Pinpoint the cell where the given text exists, returning its (x, y) midpoint coordinate. 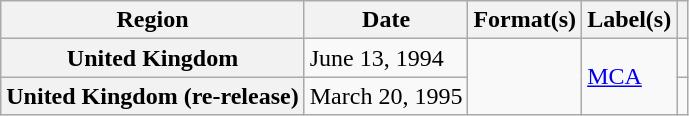
June 13, 1994 (386, 58)
Format(s) (525, 20)
United Kingdom (re-release) (152, 96)
MCA (630, 77)
United Kingdom (152, 58)
Date (386, 20)
Region (152, 20)
March 20, 1995 (386, 96)
Label(s) (630, 20)
